Return (X, Y) of the center of cell containing provided text 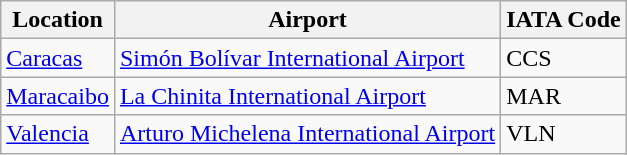
Simón Bolívar International Airport (307, 58)
VLN (564, 134)
Location (58, 20)
CCS (564, 58)
Airport (307, 20)
IATA Code (564, 20)
La Chinita International Airport (307, 96)
Caracas (58, 58)
MAR (564, 96)
Maracaibo (58, 96)
Arturo Michelena International Airport (307, 134)
Valencia (58, 134)
